Search for the cell housing the specified text and yield its [X, Y] center coordinate. 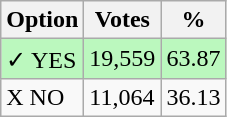
19,559 [122, 59]
36.13 [194, 97]
63.87 [194, 59]
% [194, 20]
Votes [122, 20]
✓ YES [42, 59]
X NO [42, 97]
Option [42, 20]
11,064 [122, 97]
